Extract the [x, y] coordinate from the center of the cell holding the provided text.  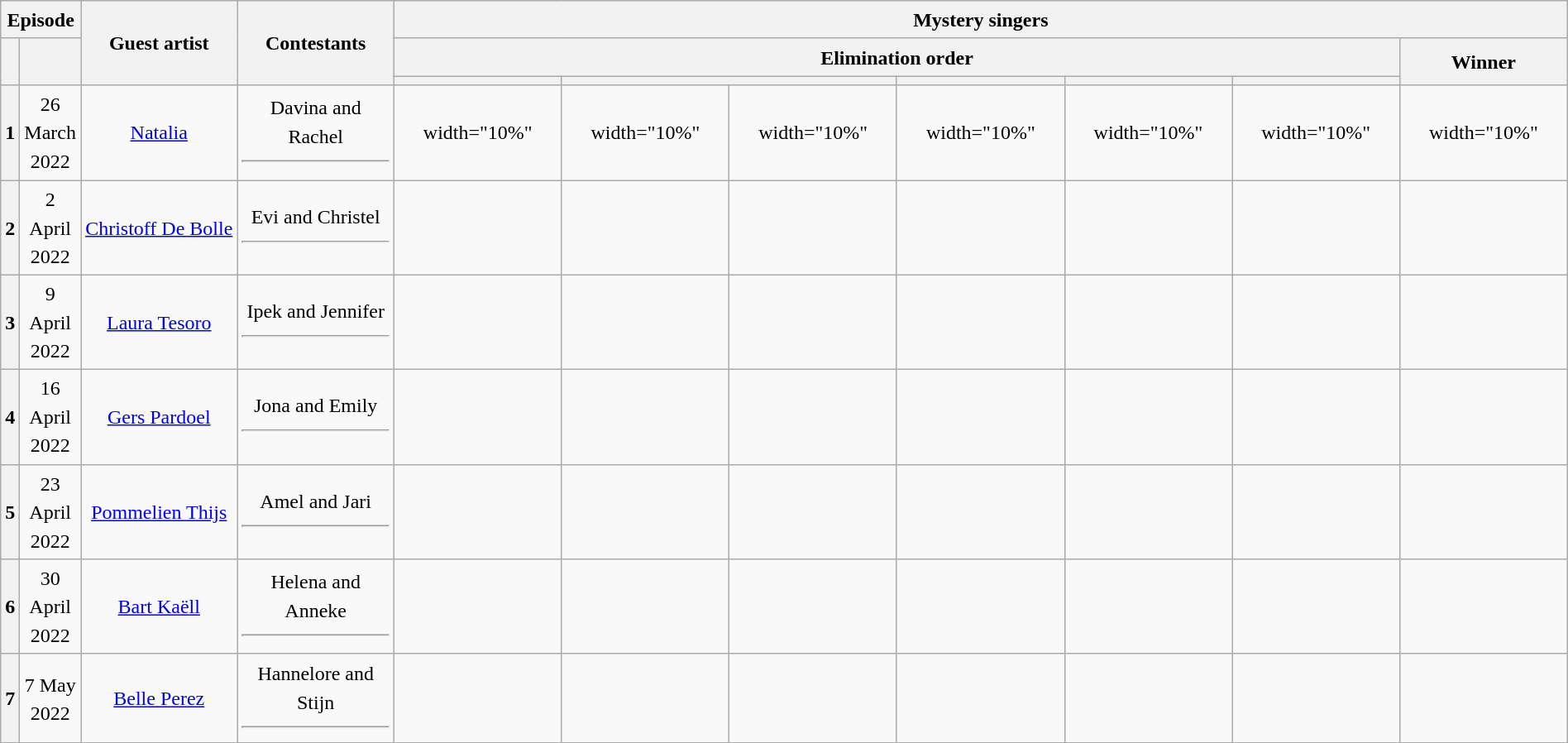
Helena and Anneke [316, 607]
30 April 2022 [50, 607]
Jona and Emily [316, 417]
Laura Tesoro [159, 323]
Ipek and Jennifer [316, 323]
Amel and Jari [316, 511]
Contestants [316, 43]
16 April 2022 [50, 417]
9 April 2022 [50, 323]
Gers Pardoel [159, 417]
Episode [41, 20]
7 May 2022 [50, 698]
Davina and Rachel [316, 132]
1 [10, 132]
Belle Perez [159, 698]
3 [10, 323]
2 April 2022 [50, 228]
5 [10, 511]
Christoff De Bolle [159, 228]
Hannelore and Stijn [316, 698]
Natalia [159, 132]
6 [10, 607]
23 April 2022 [50, 511]
Evi and Christel [316, 228]
26 March 2022 [50, 132]
Pommelien Thijs [159, 511]
Mystery singers [981, 20]
Elimination order [896, 57]
4 [10, 417]
7 [10, 698]
2 [10, 228]
Bart Kaëll [159, 607]
Guest artist [159, 43]
Winner [1484, 61]
